Detect which cell encompasses the target text, then output its [x, y] center coordinate. 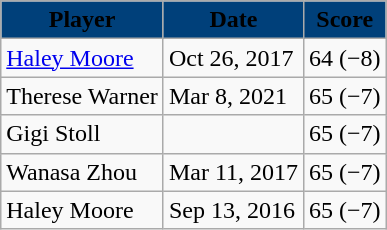
Player [82, 20]
Mar 11, 2017 [233, 172]
Wanasa Zhou [82, 172]
64 (−8) [346, 58]
Mar 8, 2021 [233, 96]
Date [233, 20]
Gigi Stoll [82, 134]
Sep 13, 2016 [233, 210]
Score [346, 20]
Therese Warner [82, 96]
Oct 26, 2017 [233, 58]
